Locate the cell with the specified text and output its (X, Y) center coordinate. 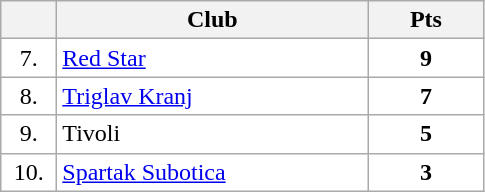
7 (426, 96)
Tivoli (212, 134)
3 (426, 172)
Triglav Kranj (212, 96)
Spartak Subotica (212, 172)
Pts (426, 20)
7. (29, 58)
9 (426, 58)
Club (212, 20)
10. (29, 172)
5 (426, 134)
Red Star (212, 58)
8. (29, 96)
9. (29, 134)
